Extract the (X, Y) coordinate from the center of the cell holding the provided text.  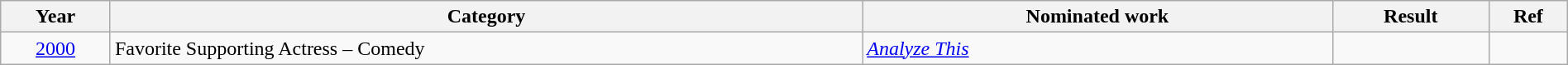
Analyze This (1097, 48)
Category (486, 17)
Nominated work (1097, 17)
Result (1411, 17)
2000 (56, 48)
Favorite Supporting Actress – Comedy (486, 48)
Year (56, 17)
Ref (1528, 17)
